Output the [X, Y] coordinate of the center of the cell containing the given text.  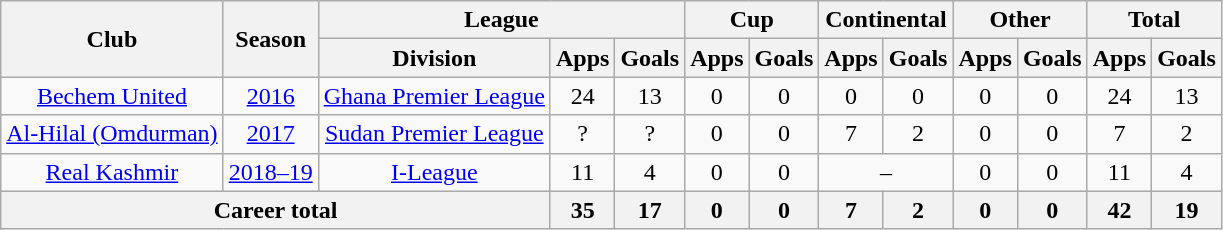
Division [434, 58]
I-League [434, 172]
Season [270, 39]
2018–19 [270, 172]
Sudan Premier League [434, 134]
Career total [276, 210]
Continental [886, 20]
Ghana Premier League [434, 96]
35 [582, 210]
League [501, 20]
Bechem United [112, 96]
Total [1154, 20]
42 [1119, 210]
Club [112, 39]
Real Kashmir [112, 172]
19 [1187, 210]
17 [650, 210]
Cup [752, 20]
Other [1020, 20]
Al-Hilal (Omdurman) [112, 134]
– [886, 172]
2017 [270, 134]
2016 [270, 96]
